Return the [X, Y] coordinate for the center point of the cell that contains the specified text.  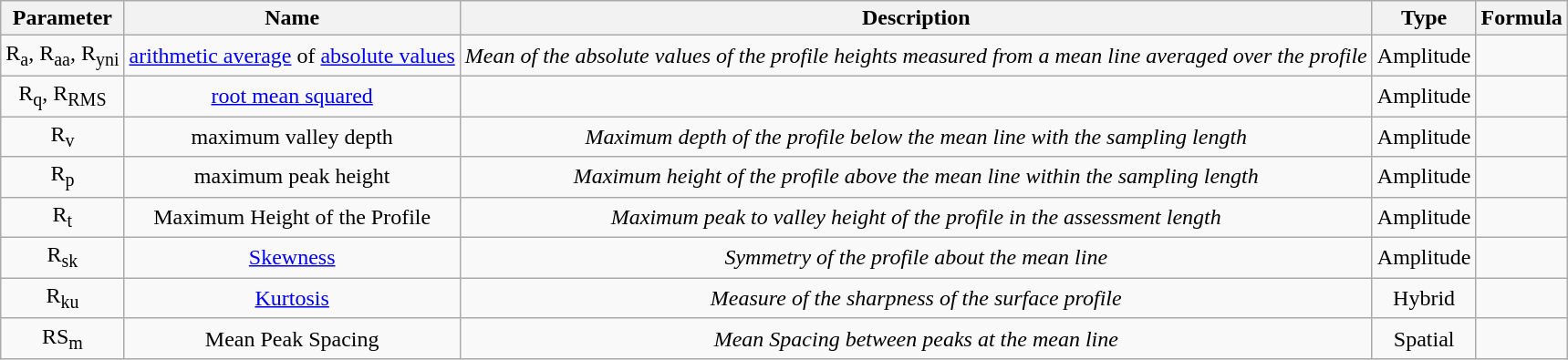
maximum valley depth [292, 137]
Skewness [292, 258]
Hybrid [1424, 298]
Maximum Height of the Profile [292, 217]
Maximum height of the profile above the mean line within the sampling length [916, 177]
Ra, Raa, Ryni [62, 56]
Kurtosis [292, 298]
RSm [62, 338]
maximum peak height [292, 177]
Maximum peak to valley height of the profile in the assessment length [916, 217]
Rv [62, 137]
Measure of the sharpness of the surface profile [916, 298]
Mean Spacing between peaks at the mean line [916, 338]
root mean squared [292, 96]
Mean of the absolute values of the profile heights measured from a mean line averaged over the profile [916, 56]
Description [916, 18]
Formula [1521, 18]
Name [292, 18]
Rsk [62, 258]
Parameter [62, 18]
Rt [62, 217]
Rku [62, 298]
Rp [62, 177]
Symmetry of the profile about the mean line [916, 258]
Spatial [1424, 338]
Maximum depth of the profile below the mean line with the sampling length [916, 137]
Mean Peak Spacing [292, 338]
Type [1424, 18]
arithmetic average of absolute values [292, 56]
Rq, RRMS [62, 96]
